Locate the cell with the specified text and output its (X, Y) center coordinate. 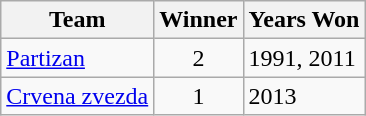
2013 (304, 96)
1991, 2011 (304, 58)
1 (198, 96)
Partizan (78, 58)
Crvena zvezda (78, 96)
Winner (198, 20)
Team (78, 20)
Years Won (304, 20)
2 (198, 58)
